Locate the cell with the specified text and output its (X, Y) center coordinate. 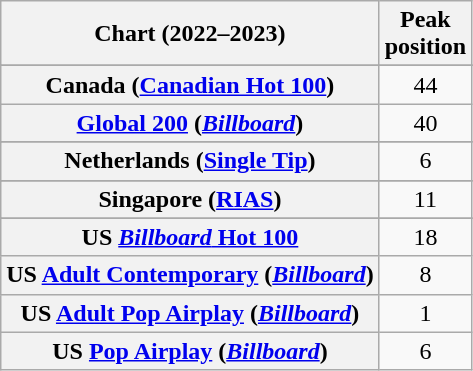
40 (425, 123)
Singapore (RIAS) (190, 199)
8 (425, 275)
Canada (Canadian Hot 100) (190, 85)
1 (425, 313)
US Billboard Hot 100 (190, 237)
US Pop Airplay (Billboard) (190, 351)
Peakposition (425, 34)
US Adult Pop Airplay (Billboard) (190, 313)
Netherlands (Single Tip) (190, 161)
44 (425, 85)
Global 200 (Billboard) (190, 123)
US Adult Contemporary (Billboard) (190, 275)
18 (425, 237)
11 (425, 199)
Chart (2022–2023) (190, 34)
